Locate the cell with the specified text and output its (X, Y) center coordinate. 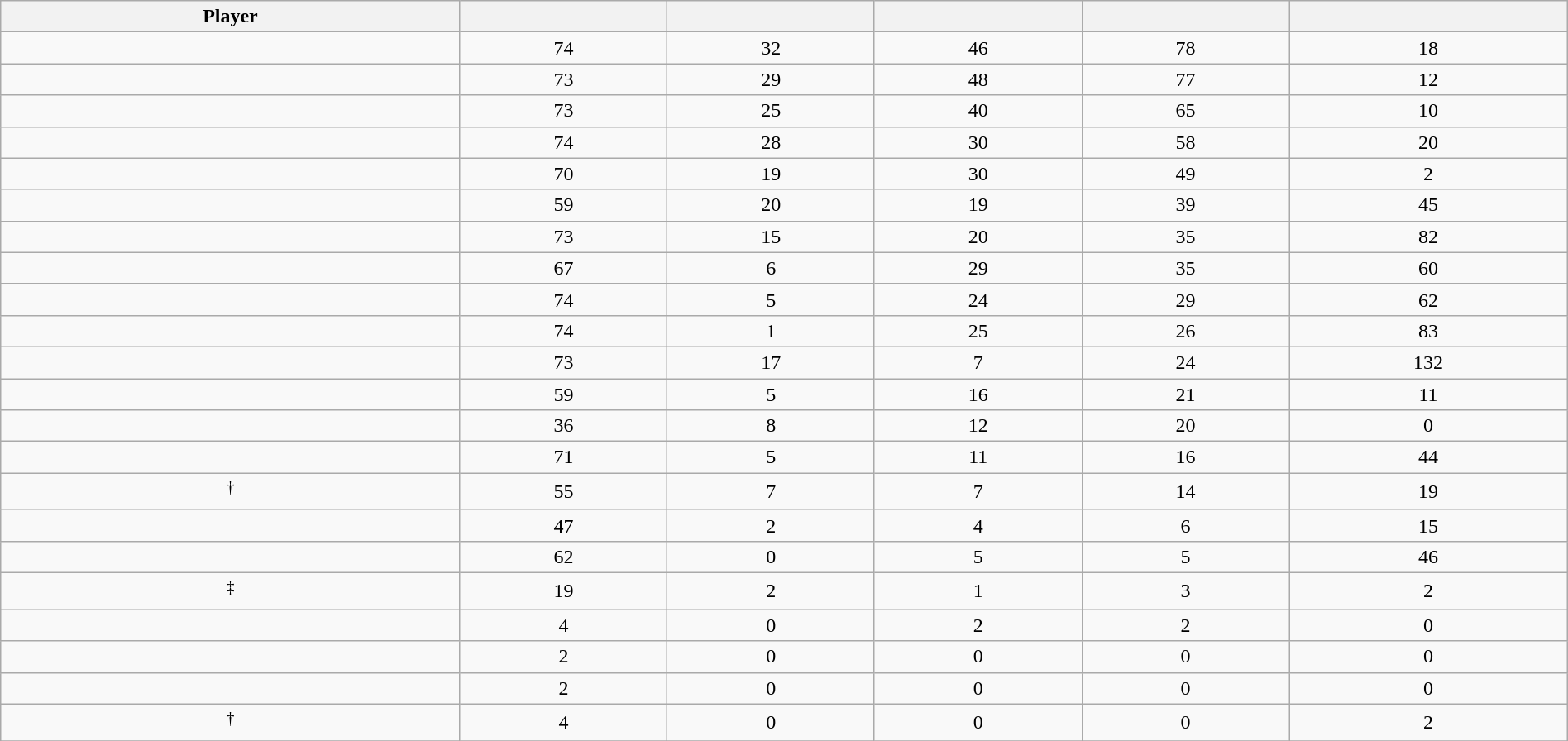
44 (1429, 457)
65 (1186, 111)
36 (564, 426)
49 (1186, 174)
18 (1429, 48)
78 (1186, 48)
39 (1186, 205)
10 (1429, 111)
8 (771, 426)
40 (978, 111)
26 (1186, 331)
48 (978, 79)
83 (1429, 331)
17 (771, 362)
21 (1186, 394)
82 (1429, 237)
67 (564, 268)
71 (564, 457)
47 (564, 525)
132 (1429, 362)
45 (1429, 205)
3 (1186, 590)
55 (564, 491)
‡ (230, 590)
28 (771, 142)
32 (771, 48)
60 (1429, 268)
14 (1186, 491)
58 (1186, 142)
77 (1186, 79)
70 (564, 174)
Player (230, 17)
